Identify which cell holds the provided text, then report its (x, y) central coordinate. 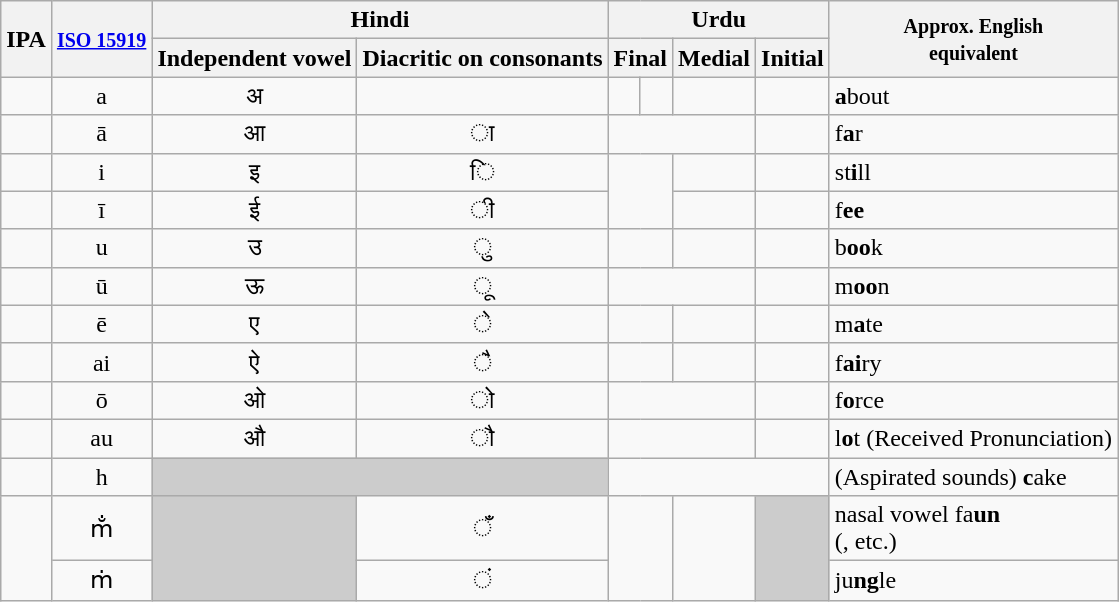
उ (254, 248)
about (973, 96)
ऊ (254, 286)
Urdu (718, 20)
ू (482, 286)
fee (973, 210)
i (101, 172)
moon (973, 286)
u (101, 248)
ā (101, 134)
Diacritic on consonants (482, 58)
Medial (714, 58)
au (101, 438)
ISO 15919 (101, 39)
ṁ (101, 581)
ए (254, 324)
अ (254, 96)
ो (482, 400)
ऐ (254, 362)
ō (101, 400)
Final (640, 58)
jungle (973, 581)
far (973, 134)
ई (254, 210)
mate (973, 324)
force (973, 400)
still (973, 172)
आ (254, 134)
fairy (973, 362)
े (482, 324)
औ (254, 438)
इ (254, 172)
m̐ (101, 528)
lot (Received Pronunciation) (973, 438)
ा (482, 134)
a (101, 96)
ु (482, 248)
book (973, 248)
ū (101, 286)
h (101, 477)
ē (101, 324)
Hindi (380, 20)
(Aspirated sounds) cake (973, 477)
ी (482, 210)
ai (101, 362)
ī (101, 210)
IPA (26, 39)
Initial (793, 58)
ै (482, 362)
Independent vowel (254, 58)
ँ (482, 528)
ओ (254, 400)
ं (482, 581)
nasal vowel faun(, etc.) (973, 528)
ि (482, 172)
Approx. Englishequivalent (973, 39)
ौ (482, 438)
